Find where the given text appears and provide that cell's center as (X, Y) coordinate. 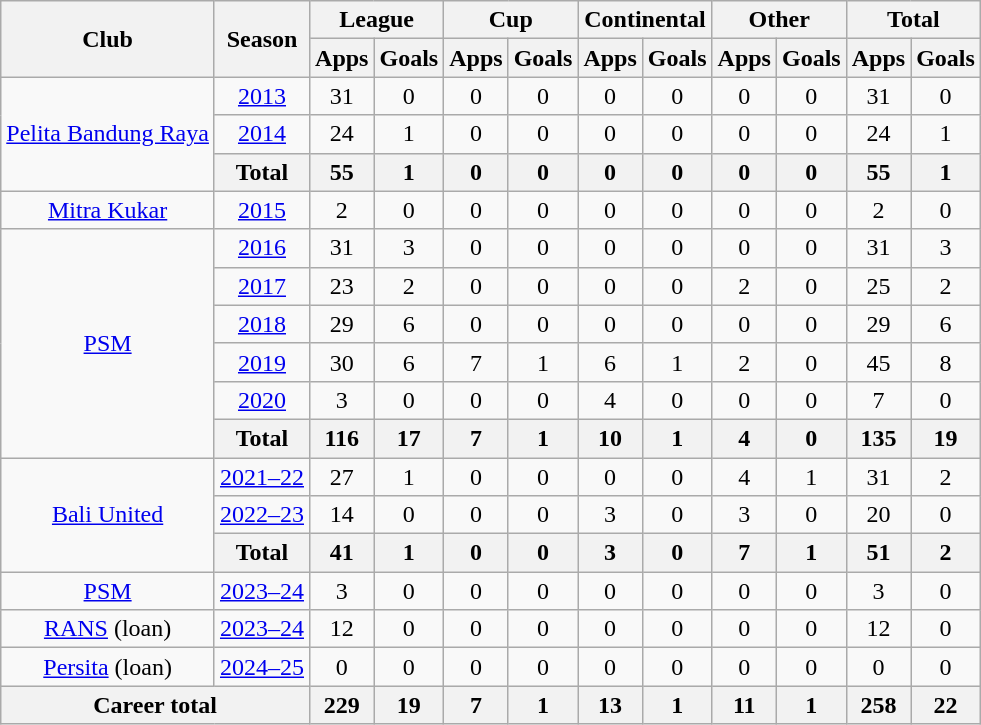
Bali United (108, 515)
11 (744, 705)
116 (342, 438)
2018 (262, 324)
135 (878, 438)
2020 (262, 400)
30 (342, 362)
258 (878, 705)
2022–23 (262, 515)
Mitra Kukar (108, 210)
14 (342, 515)
Club (108, 39)
Season (262, 39)
2014 (262, 134)
Continental (645, 20)
Cup (511, 20)
17 (409, 438)
2015 (262, 210)
2021–22 (262, 477)
45 (878, 362)
League (377, 20)
RANS (loan) (108, 629)
Persita (loan) (108, 667)
2017 (262, 286)
2019 (262, 362)
23 (342, 286)
20 (878, 515)
10 (610, 438)
Other (779, 20)
Pelita Bandung Raya (108, 134)
2013 (262, 96)
Career total (156, 705)
2024–25 (262, 667)
51 (878, 553)
229 (342, 705)
27 (342, 477)
41 (342, 553)
13 (610, 705)
25 (878, 286)
2016 (262, 248)
8 (946, 362)
22 (946, 705)
